Detect which cell encompasses the target text, then output its (X, Y) center coordinate. 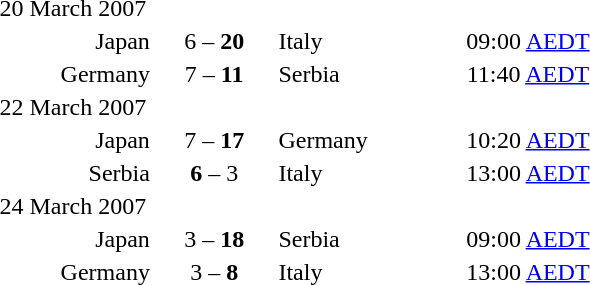
7 – 11 (214, 74)
3 – 18 (214, 239)
6 – 3 (214, 173)
Germany (369, 140)
7 – 17 (214, 140)
6 – 20 (214, 41)
